For the text-containing cell, return its midpoint in (x, y) coordinate format. 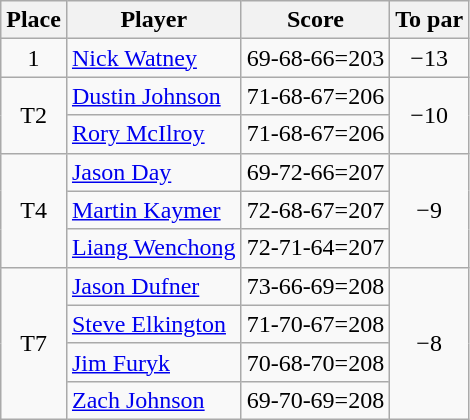
73-66-69=208 (316, 286)
−10 (430, 115)
To par (430, 20)
T2 (34, 115)
70-68-70=208 (316, 362)
Jim Furyk (154, 362)
Place (34, 20)
Zach Johnson (154, 400)
72-68-67=207 (316, 210)
Score (316, 20)
Jason Dufner (154, 286)
T4 (34, 210)
71-70-67=208 (316, 324)
72-71-64=207 (316, 248)
Nick Watney (154, 58)
Martin Kaymer (154, 210)
Jason Day (154, 172)
−9 (430, 210)
Dustin Johnson (154, 96)
T7 (34, 343)
69-68-66=203 (316, 58)
69-72-66=207 (316, 172)
Rory McIlroy (154, 134)
−8 (430, 343)
Player (154, 20)
−13 (430, 58)
1 (34, 58)
Liang Wenchong (154, 248)
69-70-69=208 (316, 400)
Steve Elkington (154, 324)
